Search for the cell housing the specified text and yield its [X, Y] center coordinate. 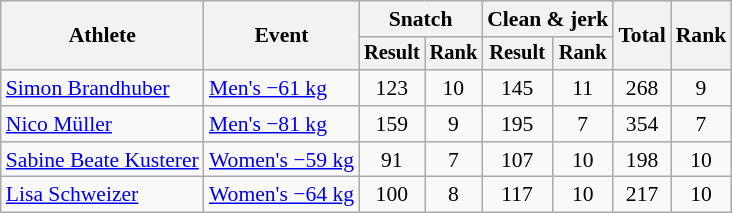
117 [517, 195]
100 [392, 195]
107 [517, 160]
11 [582, 88]
Men's −61 kg [282, 88]
123 [392, 88]
268 [642, 88]
Women's −59 kg [282, 160]
8 [454, 195]
Nico Müller [102, 124]
Men's −81 kg [282, 124]
Clean & jerk [548, 19]
Women's −64 kg [282, 195]
145 [517, 88]
Snatch [420, 19]
91 [392, 160]
195 [517, 124]
Total [642, 36]
354 [642, 124]
Athlete [102, 36]
Lisa Schweizer [102, 195]
Simon Brandhuber [102, 88]
Sabine Beate Kusterer [102, 160]
217 [642, 195]
Event [282, 36]
198 [642, 160]
159 [392, 124]
